Find where the given text appears and provide that cell's center as (X, Y) coordinate. 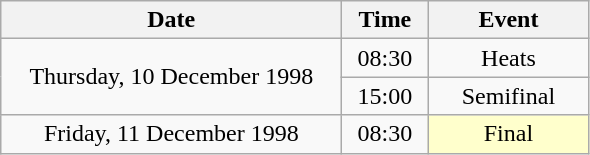
Heats (508, 58)
Event (508, 20)
Friday, 11 December 1998 (172, 134)
Semifinal (508, 96)
Final (508, 134)
Date (172, 20)
Thursday, 10 December 1998 (172, 77)
15:00 (385, 96)
Time (385, 20)
